Locate the cell with the specified text and output its [x, y] center coordinate. 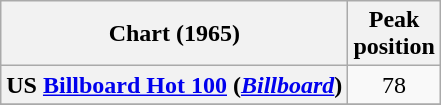
78 [394, 85]
US Billboard Hot 100 (Billboard) [174, 85]
Peakposition [394, 34]
Chart (1965) [174, 34]
